Return (X, Y) of the center of cell containing provided text 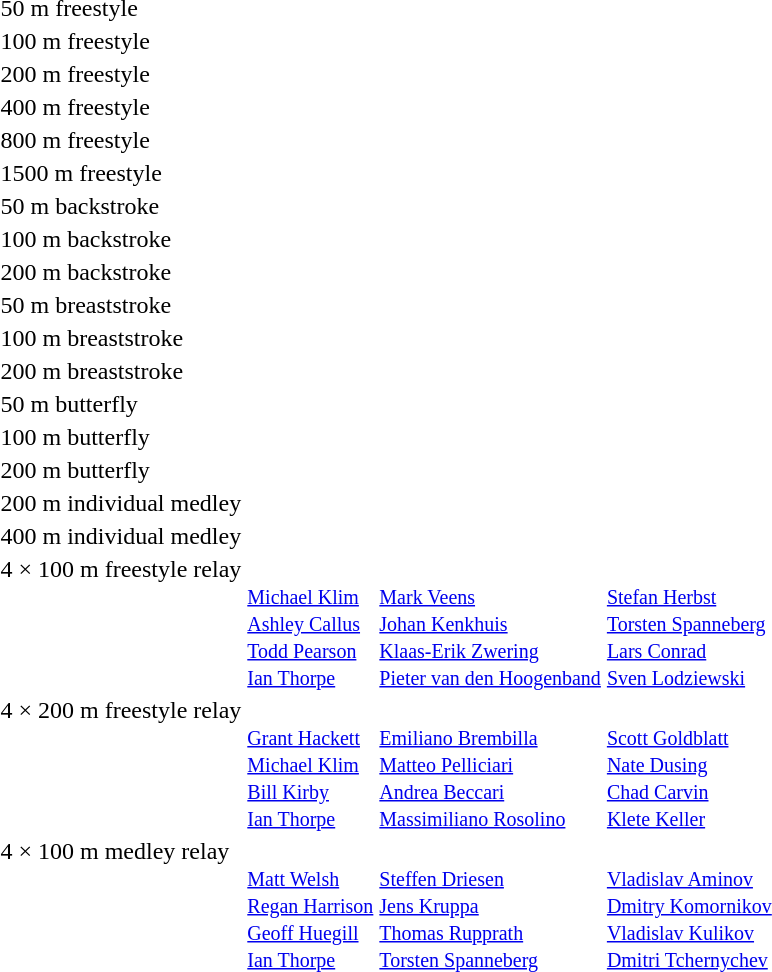
Mark VeensJohan KenkhuisKlaas-Erik ZweringPieter van den Hoogenband (490, 623)
Emiliano BrembillaMatteo PelliciariAndrea BeccariMassimiliano Rosolino (490, 764)
Grant HackettMichael KlimBill KirbyIan Thorpe (310, 764)
Michael KlimAshley CallusTodd PearsonIan Thorpe (310, 623)
